Detect which cell encompasses the target text, then output its [x, y] center coordinate. 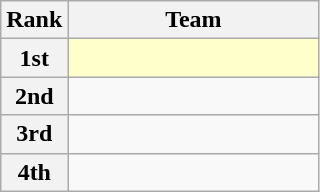
4th [34, 172]
Team [194, 20]
1st [34, 58]
Rank [34, 20]
3rd [34, 134]
2nd [34, 96]
